Pinpoint the cell where the given text exists, returning its [x, y] midpoint coordinate. 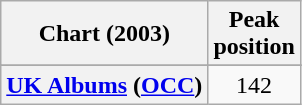
UK Albums (OCC) [104, 85]
Chart (2003) [104, 34]
142 [254, 85]
Peakposition [254, 34]
